Provide the [X, Y] coordinate of the cell's center where the given text is located.  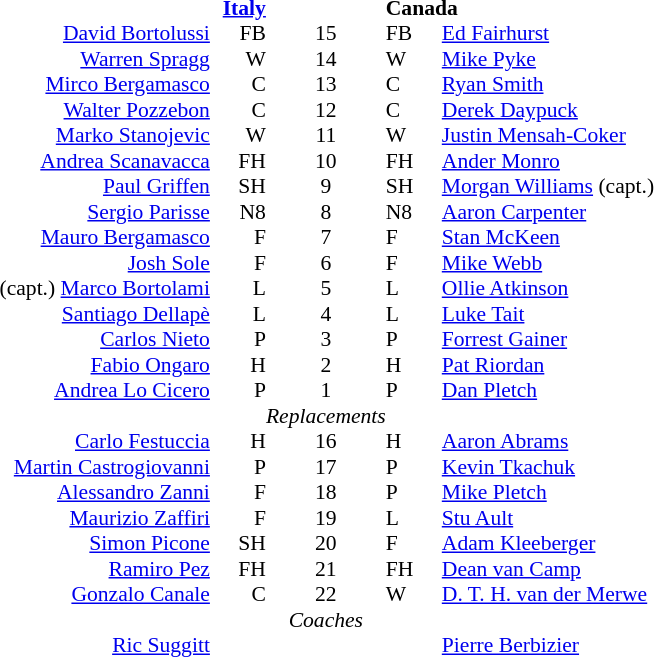
21 [326, 569]
19 [326, 518]
1 [326, 391]
3 [326, 339]
9 [326, 187]
17 [326, 467]
11 [326, 135]
12 [326, 110]
6 [326, 263]
20 [326, 543]
13 [326, 85]
8 [326, 212]
18 [326, 493]
4 [326, 314]
5 [326, 289]
2 [326, 365]
15 [326, 33]
16 [326, 441]
Replacements [326, 416]
10 [326, 161]
22 [326, 595]
14 [326, 59]
Coaches [326, 620]
7 [326, 237]
